Search for the cell housing the specified text and yield its [x, y] center coordinate. 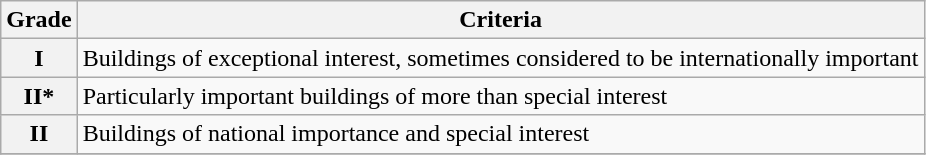
Buildings of national importance and special interest [500, 134]
Grade [39, 20]
Particularly important buildings of more than special interest [500, 96]
I [39, 58]
II* [39, 96]
Criteria [500, 20]
Buildings of exceptional interest, sometimes considered to be internationally important [500, 58]
II [39, 134]
